Detect which cell encompasses the target text, then output its (x, y) center coordinate. 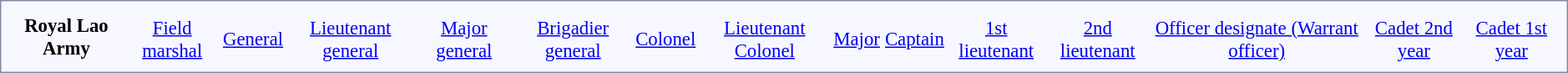
Royal Lao Army (67, 37)
Lieutenant Colonel (765, 39)
Lieutenant general (351, 39)
Colonel (666, 39)
Field marshal (172, 39)
Brigadier general (573, 39)
2nd lieutenant (1097, 39)
1st lieutenant (996, 39)
Major (857, 39)
General (254, 39)
Officer designate (Warrant officer) (1257, 39)
Cadet 2nd year (1414, 39)
Major general (464, 39)
Captain (914, 39)
Cadet 1st year (1511, 39)
